Extract the [x, y] coordinate from the center of the cell holding the provided text.  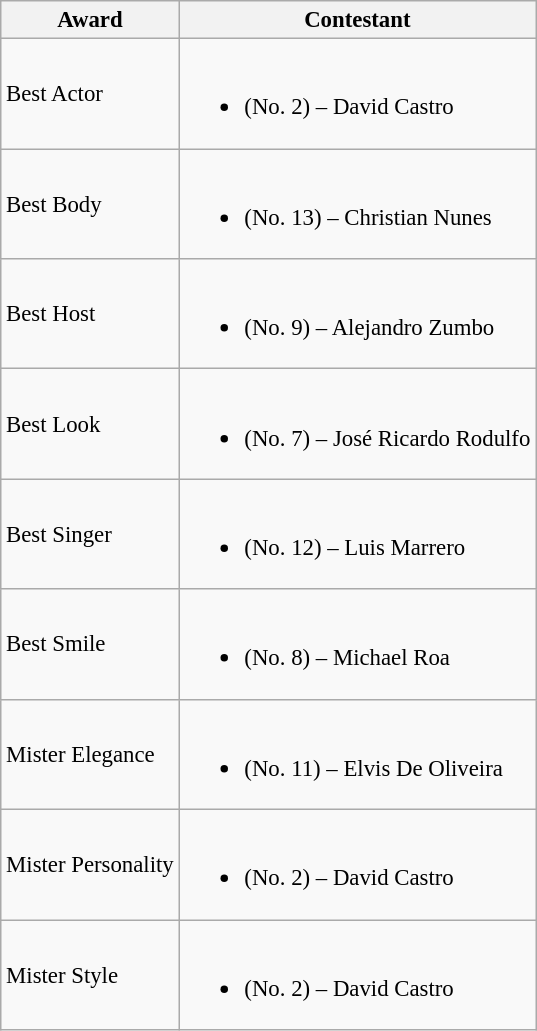
(No. 9) – Alejandro Zumbo [358, 314]
Mister Personality [90, 865]
Best Look [90, 424]
Best Actor [90, 94]
(No. 13) – Christian Nunes [358, 204]
Best Singer [90, 534]
Best Host [90, 314]
Best Smile [90, 644]
(No. 7) – José Ricardo Rodulfo [358, 424]
Mister Elegance [90, 754]
Best Body [90, 204]
Award [90, 20]
(No. 11) – Elvis De Oliveira [358, 754]
Mister Style [90, 975]
(No. 8) – Michael Roa [358, 644]
(No. 12) – Luis Marrero [358, 534]
Contestant [358, 20]
